For the text-containing cell, return its midpoint in (X, Y) coordinate format. 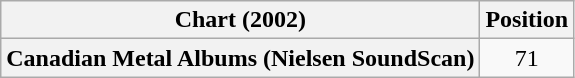
Chart (2002) (240, 20)
Canadian Metal Albums (Nielsen SoundScan) (240, 58)
Position (527, 20)
71 (527, 58)
